Provide the (X, Y) coordinate of the cell's center where the given text is located.  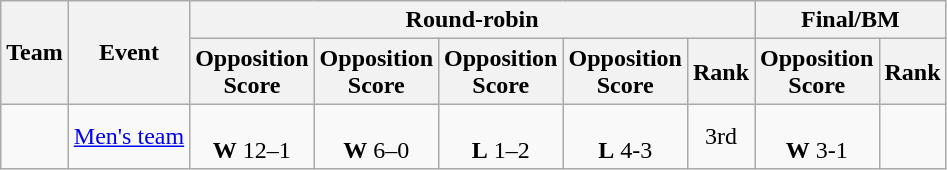
L 4-3 (625, 136)
Men's team (128, 136)
Team (35, 52)
W 12–1 (252, 136)
W 3-1 (817, 136)
L 1–2 (501, 136)
Event (128, 52)
3rd (720, 136)
Round-robin (472, 20)
W 6–0 (376, 136)
Final/BM (851, 20)
